Capture the cell that displays the provided text and extract its [x, y] central coordinate. 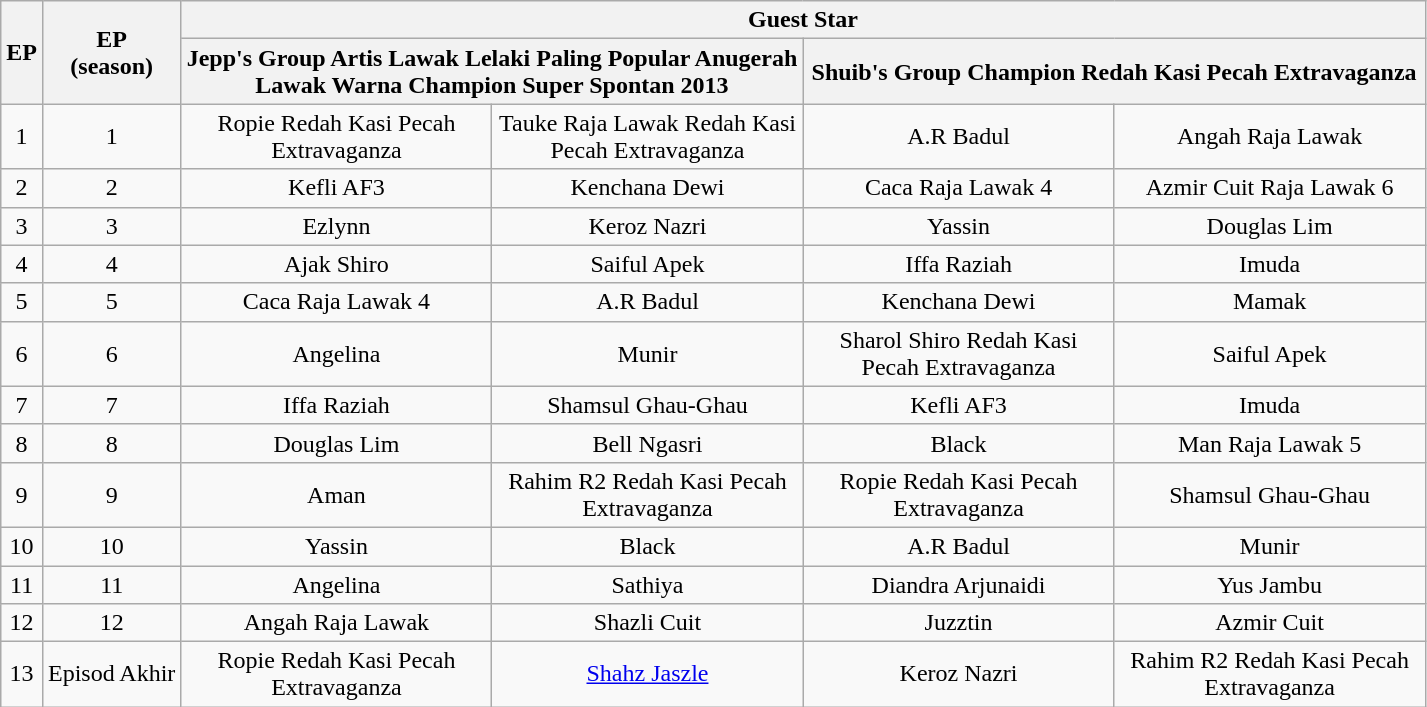
EP [22, 52]
Guest Star [803, 20]
Shahz Jaszle [648, 674]
13 [22, 674]
Azmir Cuit [1270, 623]
Jepp's Group Artis Lawak Lelaki Paling Popular Anugerah Lawak Warna Champion Super Spontan 2013 [492, 72]
Yus Jambu [1270, 585]
Aman [336, 494]
Ajak Shiro [336, 264]
Juzztin [958, 623]
Azmir Cuit Raja Lawak 6 [1270, 188]
Sharol Shiro Redah Kasi Pecah Extravaganza [958, 354]
EP(season) [111, 52]
Diandra Arjunaidi [958, 585]
Man Raja Lawak 5 [1270, 443]
Shuib's Group Champion Redah Kasi Pecah Extravaganza [1114, 72]
Sathiya [648, 585]
Tauke Raja Lawak Redah Kasi Pecah Extravaganza [648, 136]
Shazli Cuit [648, 623]
Episod Akhir [111, 674]
Ezlynn [336, 226]
Mamak [1270, 302]
Bell Ngasri [648, 443]
